For the text-containing cell, return its midpoint in [x, y] coordinate format. 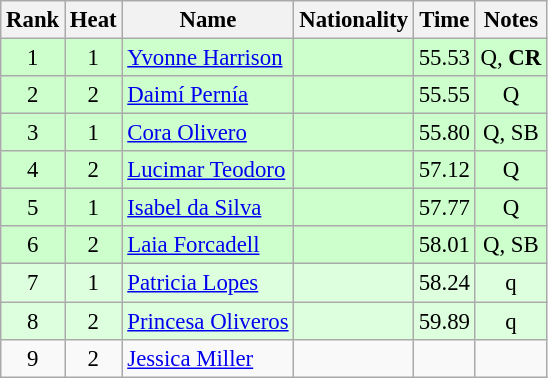
Time [444, 20]
57.77 [444, 208]
Name [208, 20]
Rank [33, 20]
58.24 [444, 283]
Laia Forcadell [208, 245]
Princesa Oliveros [208, 321]
Yvonne Harrison [208, 58]
Q, CR [510, 58]
Patricia Lopes [208, 283]
55.55 [444, 95]
Isabel da Silva [208, 208]
58.01 [444, 245]
Jessica Miller [208, 358]
Notes [510, 20]
Cora Olivero [208, 133]
55.80 [444, 133]
3 [33, 133]
6 [33, 245]
9 [33, 358]
7 [33, 283]
4 [33, 170]
Heat [94, 20]
Nationality [354, 20]
59.89 [444, 321]
Daimí Pernía [208, 95]
Lucimar Teodoro [208, 170]
8 [33, 321]
5 [33, 208]
57.12 [444, 170]
55.53 [444, 58]
